Identify which cell holds the provided text, then report its (X, Y) central coordinate. 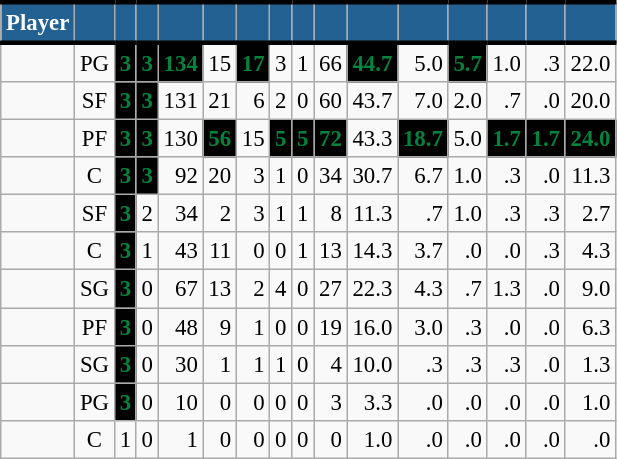
131 (180, 101)
72 (330, 139)
30 (180, 364)
2.7 (590, 214)
56 (220, 139)
24.0 (590, 139)
18.7 (423, 139)
22.0 (590, 62)
20 (220, 176)
27 (330, 289)
48 (180, 327)
9 (220, 327)
6.7 (423, 176)
5.7 (468, 62)
3.0 (423, 327)
66 (330, 62)
20.0 (590, 101)
134 (180, 62)
19 (330, 327)
9.0 (590, 289)
43 (180, 251)
67 (180, 289)
Player (38, 22)
6 (252, 101)
2.0 (468, 101)
8 (330, 214)
3.3 (372, 402)
11 (220, 251)
10 (180, 402)
21 (220, 101)
60 (330, 101)
92 (180, 176)
22.3 (372, 289)
10.0 (372, 364)
17 (252, 62)
44.7 (372, 62)
43.3 (372, 139)
3.7 (423, 251)
43.7 (372, 101)
16.0 (372, 327)
6.3 (590, 327)
7.0 (423, 101)
14.3 (372, 251)
30.7 (372, 176)
130 (180, 139)
